Extract the (X, Y) coordinate from the center of the cell holding the provided text.  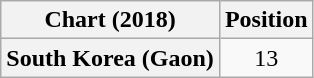
South Korea (Gaon) (110, 58)
13 (266, 58)
Chart (2018) (110, 20)
Position (266, 20)
